Return the (X, Y) coordinate for the center point of the cell that contains the specified text.  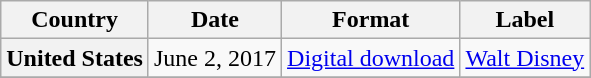
Digital download (371, 58)
June 2, 2017 (214, 58)
United States (75, 58)
Country (75, 20)
Walt Disney (525, 58)
Format (371, 20)
Label (525, 20)
Date (214, 20)
